Provide the [x, y] coordinate of the cell's center where the given text is located.  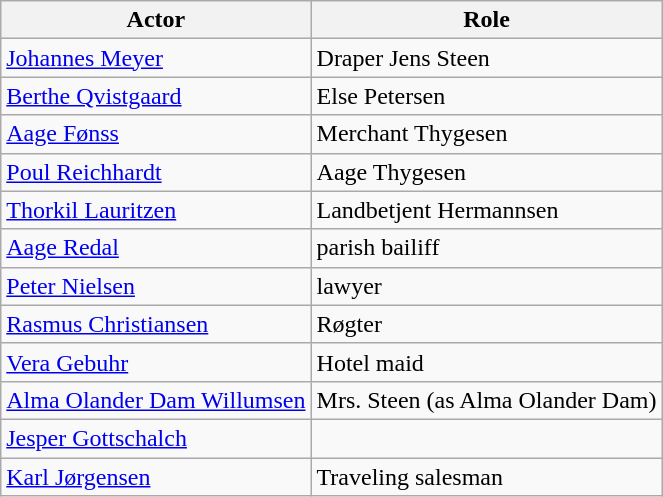
Poul Reichhardt [156, 172]
Role [486, 20]
Aage Fønss [156, 134]
Traveling salesman [486, 477]
Karl Jørgensen [156, 477]
Draper Jens Steen [486, 58]
lawyer [486, 286]
Jesper Gottschalch [156, 438]
Johannes Meyer [156, 58]
Mrs. Steen (as Alma Olander Dam) [486, 400]
Merchant Thygesen [486, 134]
Rasmus Christiansen [156, 324]
Else Petersen [486, 96]
Actor [156, 20]
Røgter [486, 324]
Berthe Qvistgaard [156, 96]
Aage Redal [156, 248]
Hotel maid [486, 362]
Aage Thygesen [486, 172]
Vera Gebuhr [156, 362]
parish bailiff [486, 248]
Thorkil Lauritzen [156, 210]
Landbetjent Hermannsen [486, 210]
Peter Nielsen [156, 286]
Alma Olander Dam Willumsen [156, 400]
